Determine the [x, y] coordinate at the center of the cell enclosing the given text.  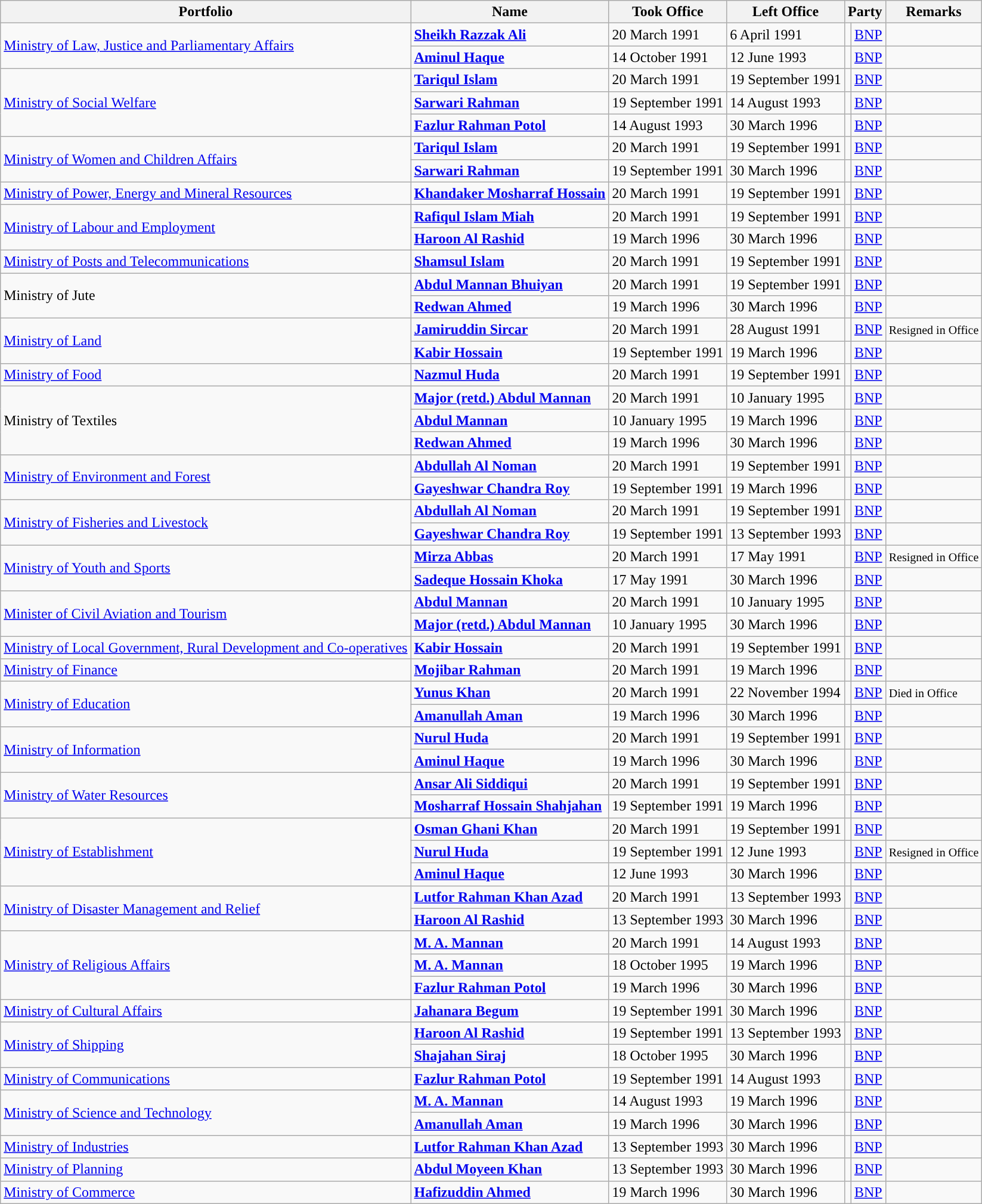
Ministry of Planning [206, 1169]
Ministry of Cultural Affairs [206, 1011]
Ministry of Religious Affairs [206, 965]
Shajahan Siraj [510, 1056]
Nazmul Huda [510, 375]
Ministry of Local Government, Rural Development and Co-operatives [206, 647]
Ministry of Water Resources [206, 795]
Ministry of Social Welfare [206, 103]
Ministry of Jute [206, 296]
Shamsul Islam [510, 261]
Ministry of Youth and Sports [206, 568]
Ministry of Science and Technology [206, 1113]
Party [865, 12]
Jahanara Begum [510, 1011]
Ministry of Power, Energy and Mineral Resources [206, 193]
Name [510, 12]
Ministry of Land [206, 341]
22 November 1994 [786, 693]
Ministry of Fisheries and Livestock [206, 522]
Sadeque Hossain Khoka [510, 579]
Ministry of Information [206, 750]
Ministry of Commerce [206, 1192]
Ministry of Textiles [206, 420]
Ministry of Disaster Management and Relief [206, 908]
14 October 1991 [668, 57]
28 August 1991 [786, 330]
Ministry of Education [206, 704]
Sheikh Razzak Ali [510, 35]
Ansar Ali Siddiqui [510, 784]
6 April 1991 [786, 35]
Minister of Civil Aviation and Tourism [206, 613]
Ministry of Labour and Employment [206, 227]
Rafiqul Islam Miah [510, 216]
Mosharraf Hossain Shahjahan [510, 806]
Ministry of Industries [206, 1147]
Abdul Mannan Bhuiyan [510, 284]
Ministry of Environment and Forest [206, 477]
Ministry of Establishment [206, 852]
Portfolio [206, 12]
Ministry of Finance [206, 670]
Abdul Moyeen Khan [510, 1169]
Yunus Khan [510, 693]
Mojibar Rahman [510, 670]
Took Office [668, 12]
Mirza Abbas [510, 556]
Jamiruddin Sircar [510, 330]
Ministry of Communications [206, 1079]
Osman Ghani Khan [510, 829]
Hafizuddin Ahmed [510, 1192]
Ministry of Women and Children Affairs [206, 159]
Ministry of Shipping [206, 1045]
Remarks [934, 12]
Ministry of Law, Justice and Parliamentary Affairs [206, 46]
Ministry of Food [206, 375]
Ministry of Posts and Telecommunications [206, 261]
Khandaker Mosharraf Hossain [510, 193]
Left Office [786, 12]
Died in Office [934, 693]
